Return (X, Y) of the center of cell containing provided text 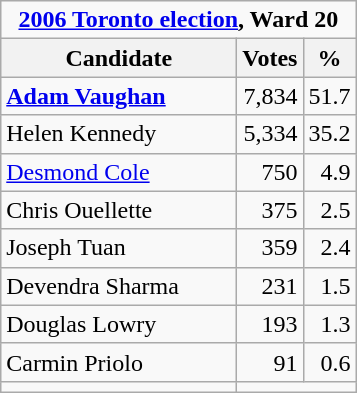
Adam Vaughan (119, 96)
7,834 (270, 96)
231 (270, 286)
375 (270, 210)
4.9 (330, 172)
Votes (270, 58)
51.7 (330, 96)
1.3 (330, 324)
2.4 (330, 248)
5,334 (270, 134)
Douglas Lowry (119, 324)
Carmin Priolo (119, 362)
0.6 (330, 362)
Chris Ouellette (119, 210)
1.5 (330, 286)
193 (270, 324)
35.2 (330, 134)
Desmond Cole (119, 172)
Joseph Tuan (119, 248)
Devendra Sharma (119, 286)
% (330, 58)
2006 Toronto election, Ward 20 (178, 20)
91 (270, 362)
2.5 (330, 210)
359 (270, 248)
750 (270, 172)
Candidate (119, 58)
Helen Kennedy (119, 134)
